Output the [x, y] coordinate of the center of the cell containing the given text.  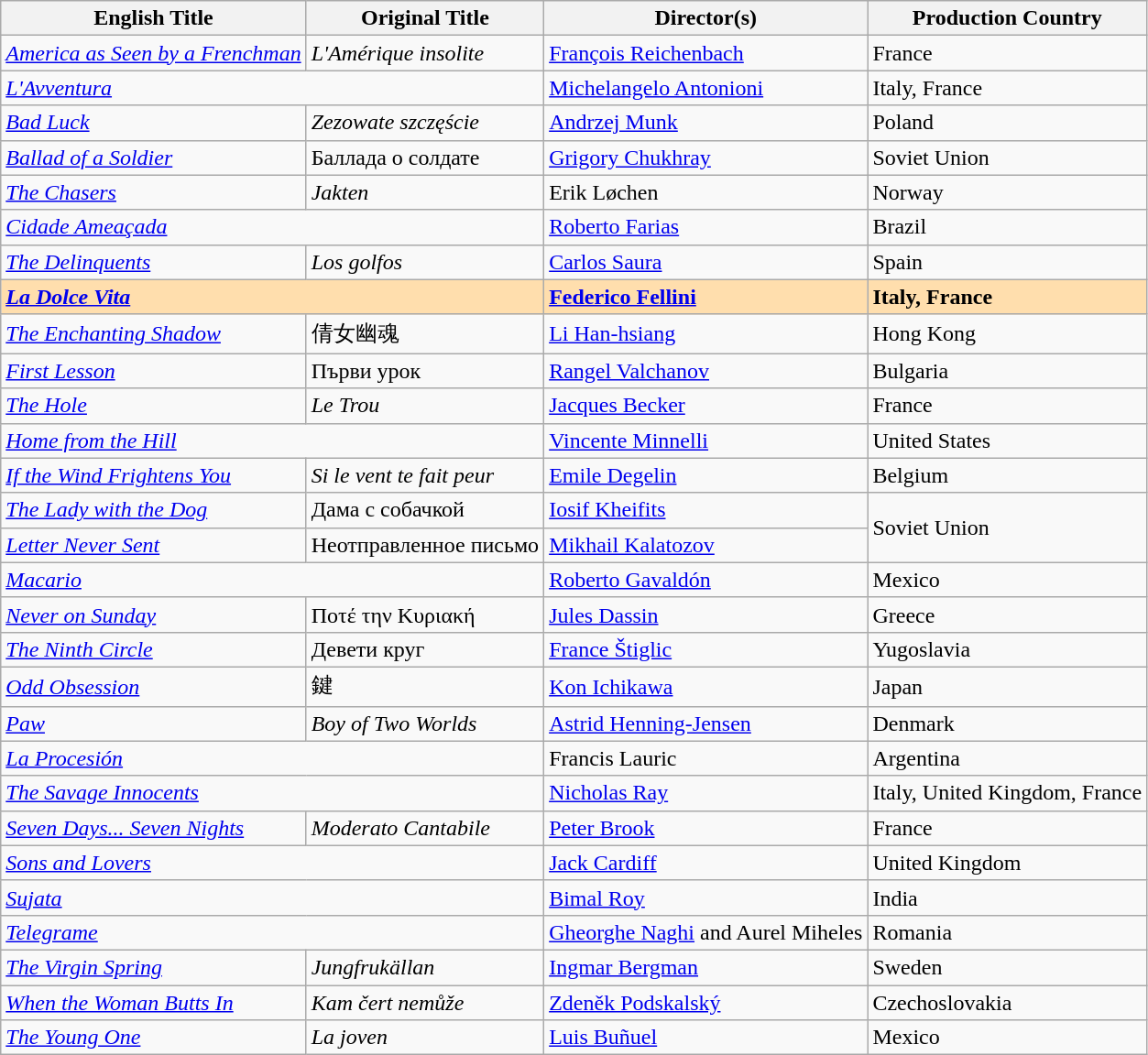
La joven [425, 1038]
Yugoslavia [1008, 649]
The Ninth Circle [154, 649]
The Hole [154, 406]
La Procesión [273, 758]
Zezowate szczęście [425, 123]
L'Avventura [273, 88]
Macario [273, 580]
Telegrame [273, 932]
Bad Luck [154, 123]
Production Country [1008, 18]
Belgium [1008, 475]
Japan [1008, 687]
Баллада о солдате [425, 158]
Los golfos [425, 262]
Moderato Cantabile [425, 828]
Gheorghe Naghi and Aurel Miheles [705, 932]
Carlos Saura [705, 262]
Ποτέ την Κυριακή [425, 615]
Jakten [425, 192]
Italy, United Kingdom, France [1008, 793]
Jack Cardiff [705, 863]
Bimal Roy [705, 897]
India [1008, 897]
Spain [1008, 262]
Home from the Hill [273, 440]
Romania [1008, 932]
Erik Løchen [705, 192]
Jungfrukällan [425, 967]
The Savage Innocents [273, 793]
Ingmar Bergman [705, 967]
France Štiglic [705, 649]
Grigory Chukhray [705, 158]
Seven Days... Seven Nights [154, 828]
Paw [154, 723]
Jacques Becker [705, 406]
If the Wind Frightens You [154, 475]
Rangel Valchanov [705, 371]
The Enchanting Shadow [154, 333]
Cidade Ameaçada [273, 227]
Kam čert nemůže [425, 1003]
Peter Brook [705, 828]
Czechoslovakia [1008, 1003]
Original Title [425, 18]
Първи урок [425, 371]
Director(s) [705, 18]
Le Trou [425, 406]
François Reichenbach [705, 53]
Nicholas Ray [705, 793]
Brazil [1008, 227]
L'Amérique insolite [425, 53]
United Kingdom [1008, 863]
The Virgin Spring [154, 967]
Argentina [1008, 758]
Emile Degelin [705, 475]
America as Seen by a Frenchman [154, 53]
Michelangelo Antonioni [705, 88]
First Lesson [154, 371]
La Dolce Vita [273, 297]
Mikhail Kalatozov [705, 545]
Jules Dassin [705, 615]
Ballad of a Soldier [154, 158]
Odd Obsession [154, 687]
Astrid Henning-Jensen [705, 723]
Andrzej Munk [705, 123]
The Lady with the Dog [154, 510]
Greece [1008, 615]
Bulgaria [1008, 371]
Sons and Lovers [273, 863]
Federico Fellini [705, 297]
Never on Sunday [154, 615]
Letter Never Sent [154, 545]
Sujata [273, 897]
Denmark [1008, 723]
Hong Kong [1008, 333]
Roberto Gavaldón [705, 580]
Девети круг [425, 649]
When the Woman Butts In [154, 1003]
Boy of Two Worlds [425, 723]
The Delinquents [154, 262]
Norway [1008, 192]
倩女幽魂 [425, 333]
The Chasers [154, 192]
Li Han-hsiang [705, 333]
Francis Lauric [705, 758]
Si le vent te fait peur [425, 475]
Vincente Minnelli [705, 440]
Sweden [1008, 967]
Дама с собачкой [425, 510]
Kon Ichikawa [705, 687]
Zdeněk Podskalský [705, 1003]
鍵 [425, 687]
The Young One [154, 1038]
Poland [1008, 123]
English Title [154, 18]
Luis Buñuel [705, 1038]
Iosif Kheifits [705, 510]
Неотправленное письмо [425, 545]
United States [1008, 440]
Roberto Farias [705, 227]
